Find where the given text appears and provide that cell's center as (X, Y) coordinate. 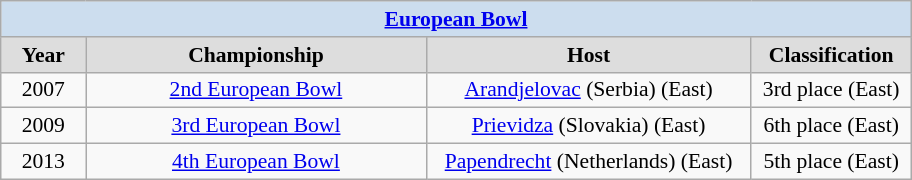
Championship (256, 55)
2013 (44, 162)
Classification (831, 55)
2nd European Bowl (256, 90)
4th European Bowl (256, 162)
Arandjelovac (Serbia) (East) (588, 90)
3rd European Bowl (256, 126)
Prievidza (Slovakia) (East) (588, 126)
3rd place (East) (831, 90)
Year (44, 55)
2007 (44, 90)
6th place (East) (831, 126)
European Bowl (456, 19)
5th place (East) (831, 162)
2009 (44, 126)
Papendrecht (Netherlands) (East) (588, 162)
Host (588, 55)
